Extract the (x, y) coordinate from the center of the cell holding the provided text.  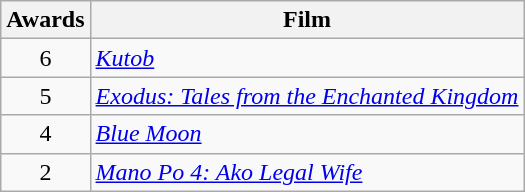
Mano Po 4: Ako Legal Wife (307, 172)
Film (307, 20)
Exodus: Tales from the Enchanted Kingdom (307, 96)
Kutob (307, 58)
6 (46, 58)
5 (46, 96)
Blue Moon (307, 134)
2 (46, 172)
Awards (46, 20)
4 (46, 134)
